Return (x, y) of the center of cell containing provided text 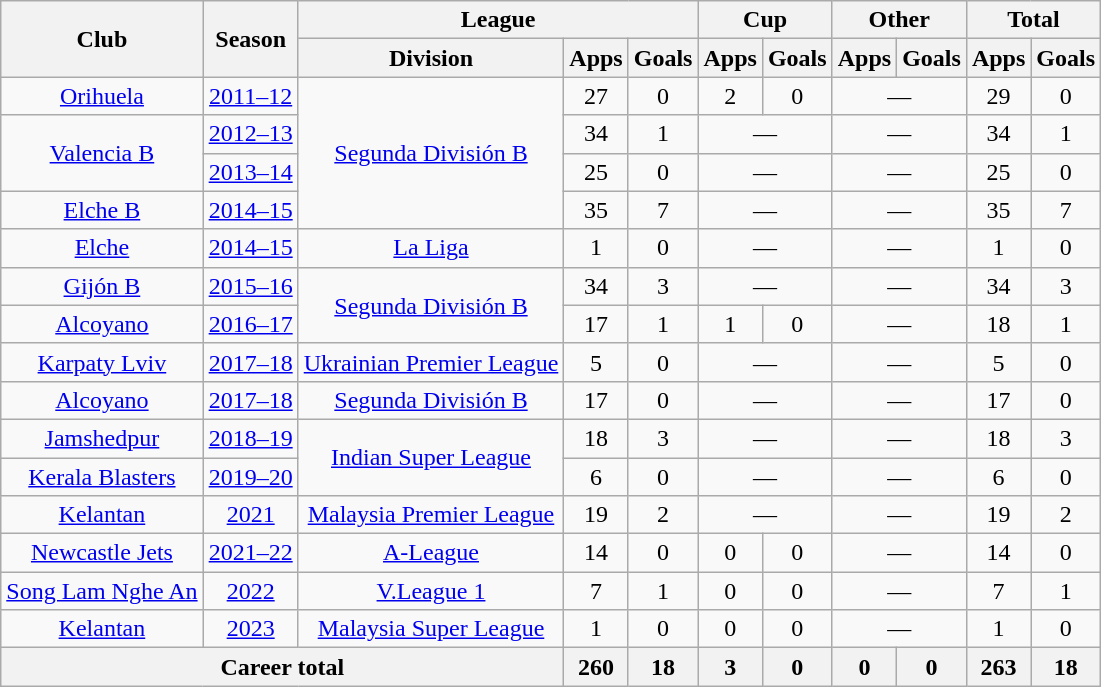
Other (899, 20)
2021–22 (250, 553)
2023 (250, 629)
Total (1033, 20)
Song Lam Nghe An (102, 591)
Division (431, 58)
Jamshedpur (102, 438)
Gijón B (102, 286)
2011–12 (250, 96)
2012–13 (250, 134)
Malaysia Super League (431, 629)
29 (998, 96)
Karpaty Lviv (102, 362)
260 (596, 667)
Club (102, 39)
A-League (431, 553)
2018–19 (250, 438)
2016–17 (250, 324)
2021 (250, 515)
Ukrainian Premier League (431, 362)
Kerala Blasters (102, 477)
Elche (102, 248)
263 (998, 667)
2013–14 (250, 172)
2022 (250, 591)
V.League 1 (431, 591)
La Liga (431, 248)
League (498, 20)
27 (596, 96)
Season (250, 39)
Elche B (102, 210)
Malaysia Premier League (431, 515)
Valencia B (102, 153)
Cup (765, 20)
Career total (282, 667)
2015–16 (250, 286)
2019–20 (250, 477)
Orihuela (102, 96)
Indian Super League (431, 457)
Newcastle Jets (102, 553)
